Pinpoint the cell where the given text exists, returning its (x, y) midpoint coordinate. 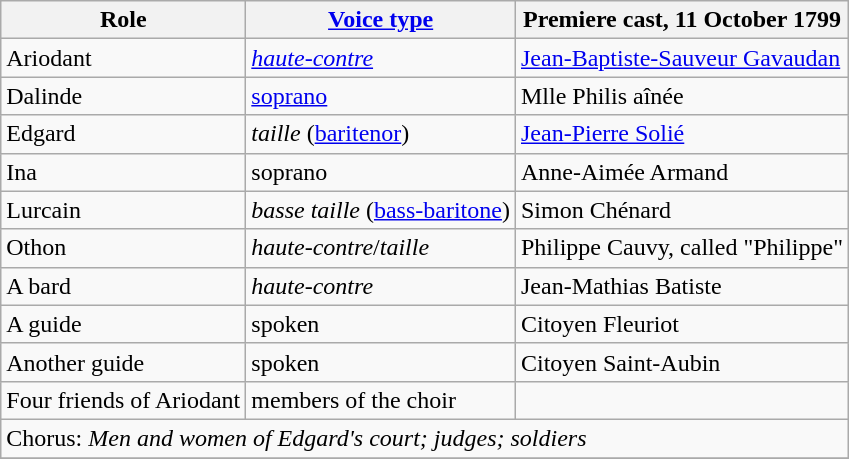
haute-contre/taille (381, 248)
Simon Chénard (682, 210)
Ina (124, 172)
Citoyen Fleuriot (682, 324)
Edgard (124, 134)
basse taille (bass-baritone) (381, 210)
Philippe Cauvy, called "Philippe" (682, 248)
Jean-Baptiste-Sauveur Gavaudan (682, 58)
members of the choir (381, 400)
Anne-Aimée Armand (682, 172)
Four friends of Ariodant (124, 400)
Jean-Pierre Solié (682, 134)
Mlle Philis aînée (682, 96)
A guide (124, 324)
Ariodant (124, 58)
Another guide (124, 362)
Chorus: Men and women of Edgard's court; judges; soldiers (425, 438)
Premiere cast, 11 October 1799 (682, 20)
taille (baritenor) (381, 134)
Othon (124, 248)
Jean-Mathias Batiste (682, 286)
A bard (124, 286)
Role (124, 20)
Dalinde (124, 96)
Citoyen Saint-Aubin (682, 362)
Lurcain (124, 210)
Voice type (381, 20)
